Return the [X, Y] coordinate for the center point of the cell that contains the specified text.  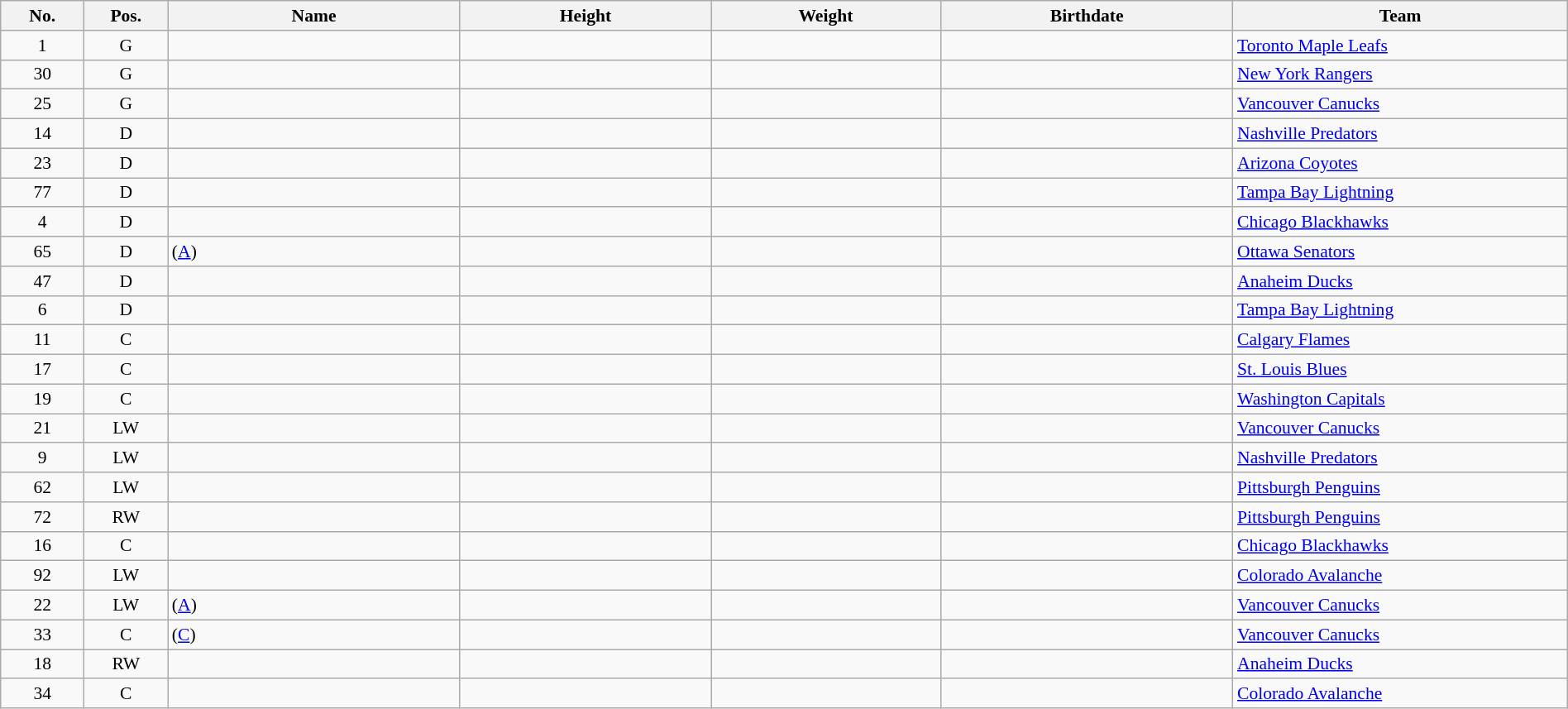
19 [43, 399]
65 [43, 252]
21 [43, 429]
30 [43, 74]
77 [43, 193]
(C) [314, 635]
New York Rangers [1400, 74]
25 [43, 104]
34 [43, 694]
Calgary Flames [1400, 340]
Pos. [126, 16]
47 [43, 281]
No. [43, 16]
Arizona Coyotes [1400, 163]
6 [43, 310]
92 [43, 576]
9 [43, 458]
17 [43, 370]
22 [43, 606]
Washington Capitals [1400, 399]
62 [43, 487]
16 [43, 546]
1 [43, 46]
11 [43, 340]
Height [586, 16]
14 [43, 134]
33 [43, 635]
Team [1400, 16]
St. Louis Blues [1400, 370]
Toronto Maple Leafs [1400, 46]
4 [43, 223]
Birthdate [1087, 16]
23 [43, 163]
Ottawa Senators [1400, 252]
Name [314, 16]
Weight [826, 16]
18 [43, 664]
72 [43, 517]
